Scan for the cell matching the given text and deliver its [x, y] coordinate at center. 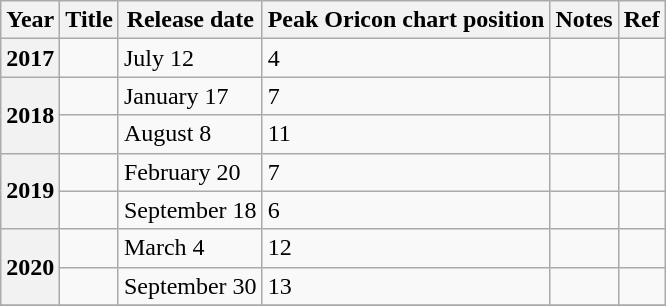
2017 [30, 58]
2019 [30, 191]
September 30 [190, 286]
August 8 [190, 134]
Peak Oricon chart position [406, 20]
6 [406, 210]
February 20 [190, 172]
Release date [190, 20]
Year [30, 20]
2018 [30, 115]
Ref [642, 20]
11 [406, 134]
Title [90, 20]
4 [406, 58]
13 [406, 286]
2020 [30, 267]
12 [406, 248]
July 12 [190, 58]
January 17 [190, 96]
Notes [584, 20]
March 4 [190, 248]
September 18 [190, 210]
